Identify which cell holds the provided text, then report its [X, Y] central coordinate. 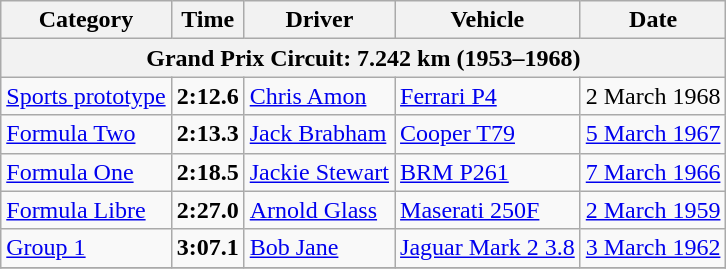
Vehicle [488, 20]
2:13.3 [208, 134]
3 March 1962 [653, 248]
Cooper T79 [488, 134]
5 March 1967 [653, 134]
Time [208, 20]
Ferrari P4 [488, 96]
Group 1 [86, 248]
Bob Jane [319, 248]
Maserati 250F [488, 210]
Formula One [86, 172]
Sports prototype [86, 96]
Formula Two [86, 134]
Chris Amon [319, 96]
Grand Prix Circuit: 7.242 km (1953–1968) [364, 58]
Jack Brabham [319, 134]
Formula Libre [86, 210]
2:27.0 [208, 210]
3:07.1 [208, 248]
7 March 1966 [653, 172]
Arnold Glass [319, 210]
BRM P261 [488, 172]
2:12.6 [208, 96]
Jaguar Mark 2 3.8 [488, 248]
2 March 1968 [653, 96]
Jackie Stewart [319, 172]
2 March 1959 [653, 210]
2:18.5 [208, 172]
Driver [319, 20]
Category [86, 20]
Date [653, 20]
